Identify which cell holds the provided text, then report its (x, y) central coordinate. 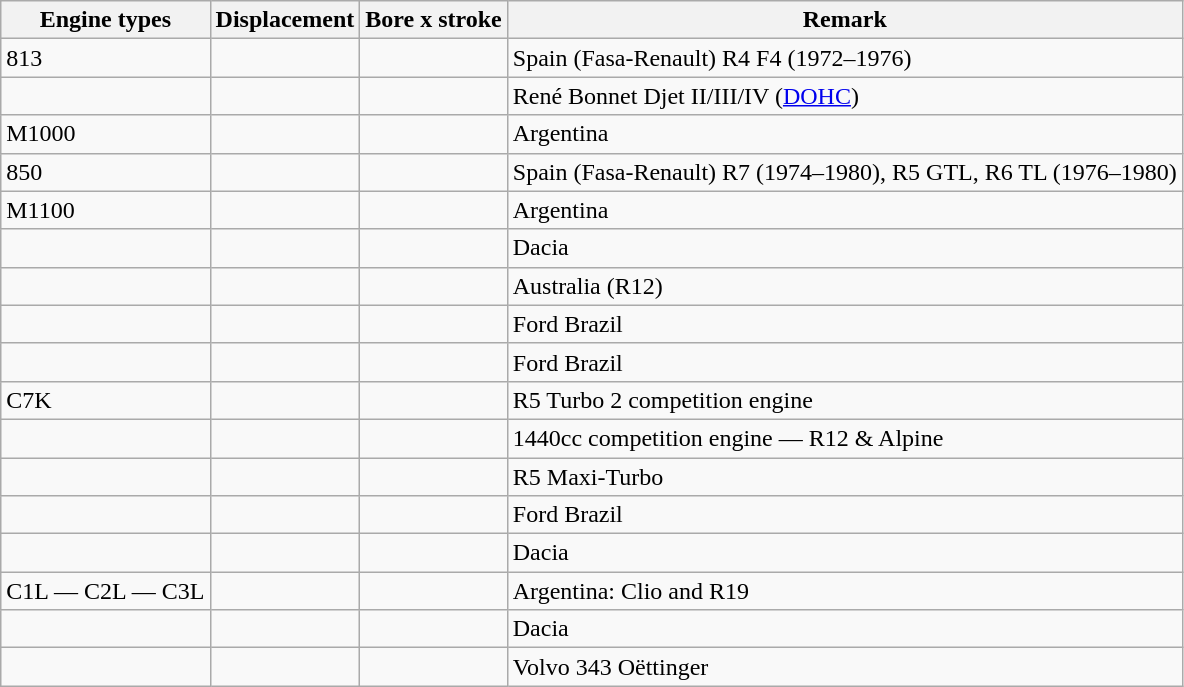
C1L — C2L — C3L (106, 591)
R5 Maxi-Turbo (844, 477)
1440cc competition engine — R12 & Alpine (844, 438)
Spain (Fasa-Renault) R7 (1974–1980), R5 GTL, R6 TL (1976–1980) (844, 172)
Displacement (285, 20)
Volvo 343 Oëttinger (844, 667)
Bore x stroke (434, 20)
Remark (844, 20)
850 (106, 172)
René Bonnet Djet II/III/IV (DOHC) (844, 96)
Spain (Fasa-Renault) R4 F4 (1972–1976) (844, 58)
Engine types (106, 20)
Argentina: Clio and R19 (844, 591)
C7K (106, 400)
M1100 (106, 210)
R5 Turbo 2 competition engine (844, 400)
M1000 (106, 134)
813 (106, 58)
Australia (R12) (844, 286)
